Return (x, y) of the center of cell containing provided text 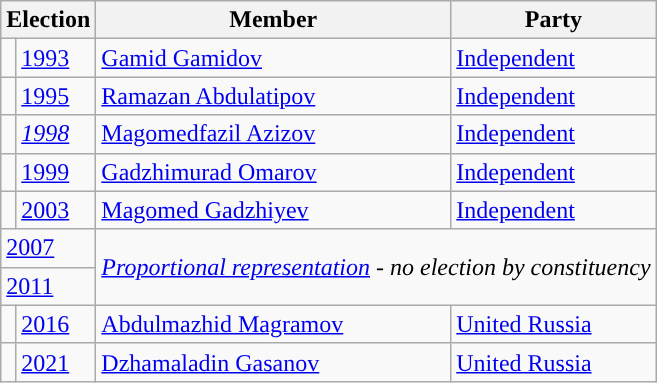
Magomed Gadzhiyev (274, 210)
Gadzhimurad Omarov (274, 172)
2021 (56, 362)
Gamid Gamidov (274, 58)
Magomedfazil Azizov (274, 134)
2011 (48, 286)
Dzhamaladin Gasanov (274, 362)
Election (48, 20)
1999 (56, 172)
Abdulmazhid Magramov (274, 324)
2016 (56, 324)
Ramazan Abdulatipov (274, 96)
Member (274, 20)
2003 (56, 210)
1998 (56, 134)
Party (554, 20)
1995 (56, 96)
1993 (56, 58)
2007 (48, 248)
Proportional representation - no election by constituency (376, 267)
